From the cell containing the given text, extract its center point as (x, y) coordinate. 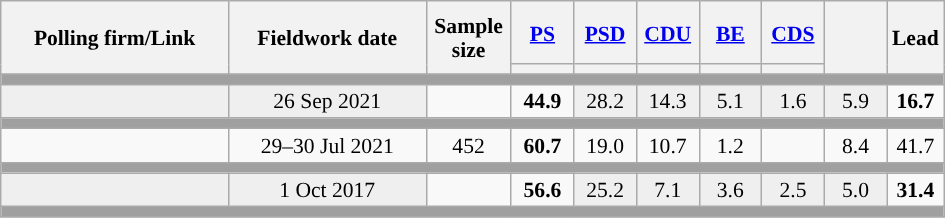
BE (730, 32)
Fieldwork date (327, 38)
10.7 (668, 146)
26 Sep 2021 (327, 101)
CDS (794, 32)
452 (468, 146)
16.7 (916, 101)
1.2 (730, 146)
Lead (916, 38)
28.2 (606, 101)
Polling firm/Link (115, 38)
25.2 (606, 190)
Sample size (468, 38)
29–30 Jul 2021 (327, 146)
56.6 (542, 190)
CDU (668, 32)
5.9 (856, 101)
41.7 (916, 146)
44.9 (542, 101)
8.4 (856, 146)
1.6 (794, 101)
60.7 (542, 146)
5.0 (856, 190)
1 Oct 2017 (327, 190)
PSD (606, 32)
19.0 (606, 146)
2.5 (794, 190)
3.6 (730, 190)
5.1 (730, 101)
PS (542, 32)
31.4 (916, 190)
7.1 (668, 190)
14.3 (668, 101)
